Locate the cell with the specified text and output its (X, Y) center coordinate. 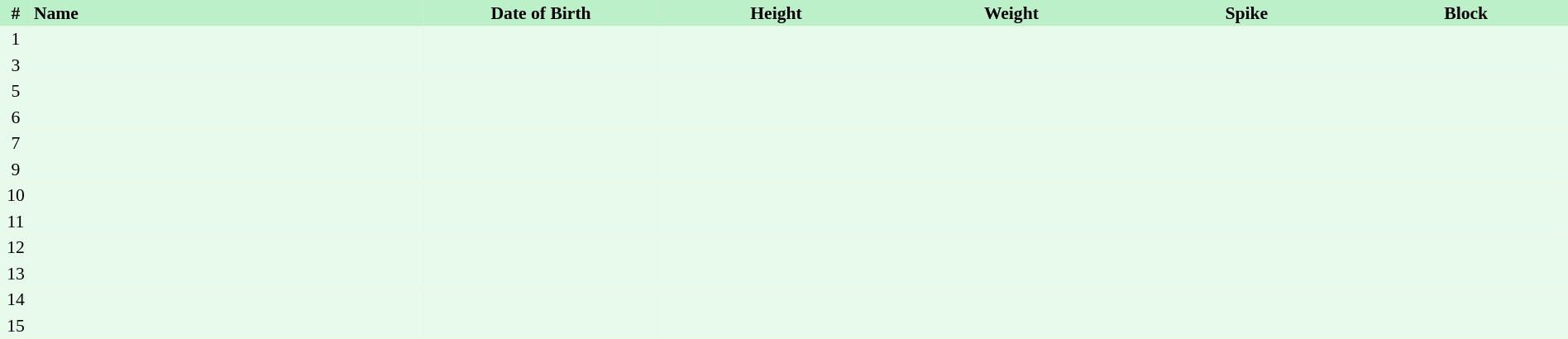
# (16, 13)
9 (16, 169)
Name (227, 13)
1 (16, 40)
6 (16, 117)
Block (1465, 13)
Date of Birth (541, 13)
13 (16, 274)
5 (16, 91)
Spike (1246, 13)
7 (16, 144)
10 (16, 195)
14 (16, 299)
Weight (1011, 13)
15 (16, 326)
11 (16, 222)
Height (776, 13)
12 (16, 248)
3 (16, 65)
